From the cell containing the given text, extract its center point as [X, Y] coordinate. 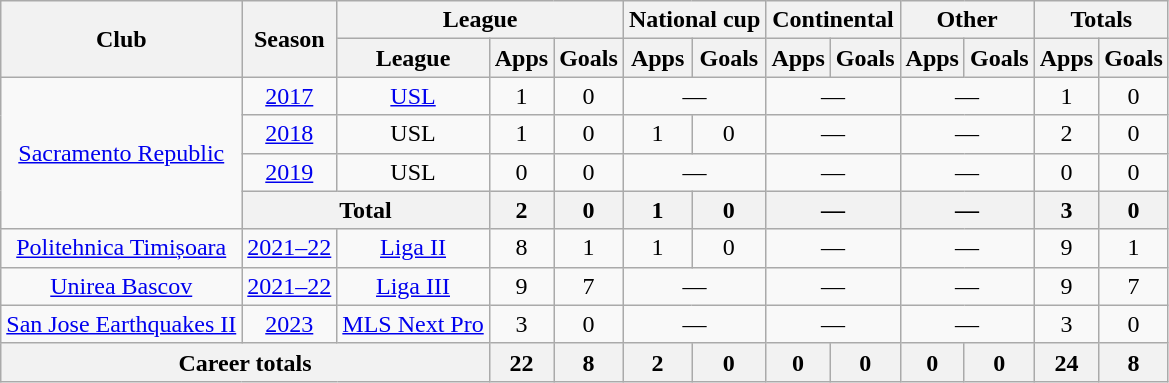
Unirea Bascov [122, 286]
Sacramento Republic [122, 153]
Season [290, 39]
2019 [290, 172]
24 [1066, 362]
2023 [290, 324]
San Jose Earthquakes II [122, 324]
National cup [694, 20]
MLS Next Pro [413, 324]
Totals [1101, 20]
Politehnica Timișoara [122, 248]
Liga II [413, 248]
Liga III [413, 286]
2018 [290, 134]
Career totals [245, 362]
Club [122, 39]
Continental [833, 20]
2017 [290, 96]
22 [521, 362]
Total [366, 210]
Other [967, 20]
